Scan for the cell matching the given text and deliver its (X, Y) coordinate at center. 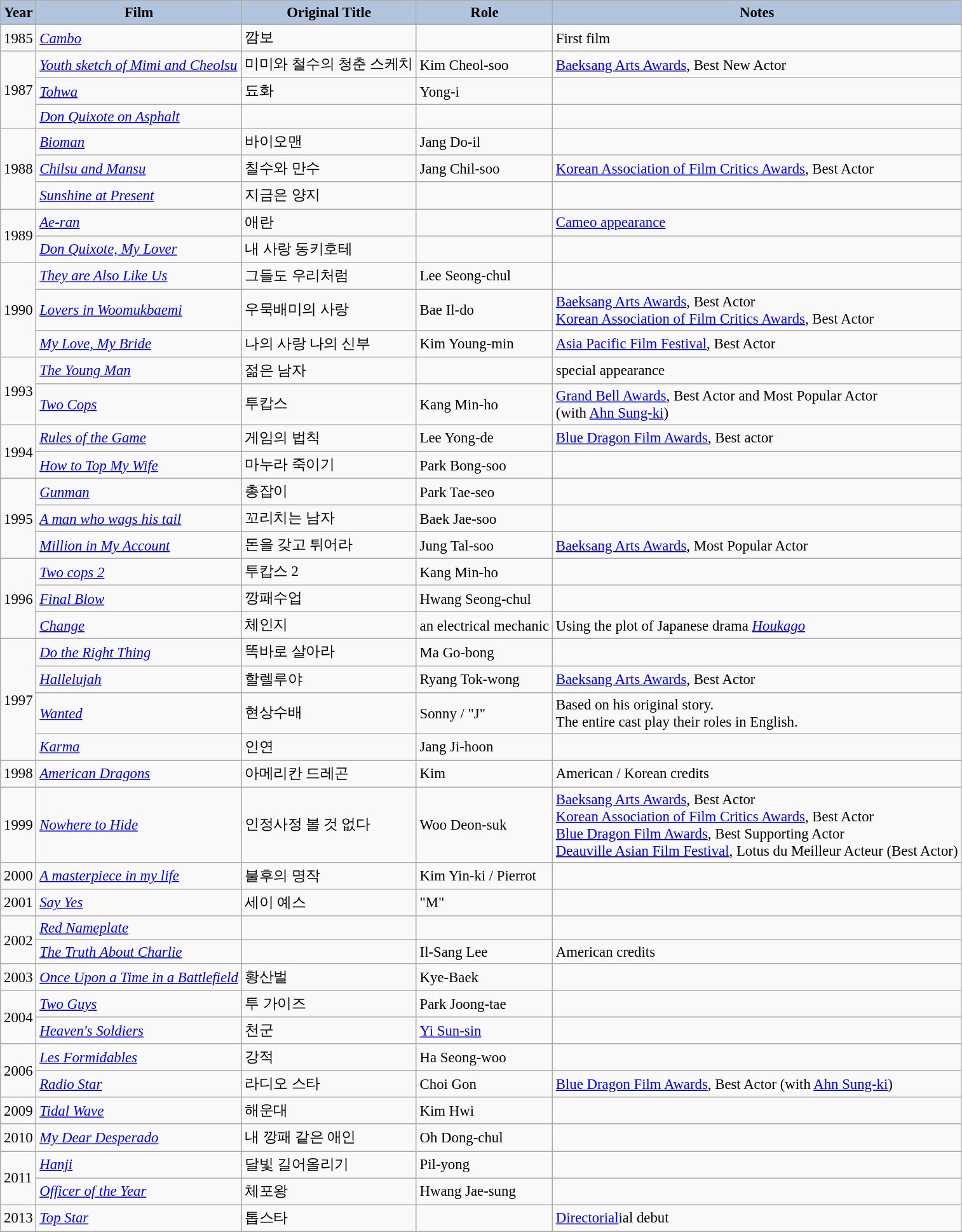
Pil-yong (484, 1165)
Baeksang Arts Awards, Best ActorKorean Association of Film Critics Awards, Best Actor (757, 310)
Don Quixote on Asphalt (139, 117)
2000 (18, 876)
게임의 법칙 (329, 438)
Two Guys (139, 1004)
Hanji (139, 1165)
Blue Dragon Film Awards, Best Actor (with Ahn Sung-ki) (757, 1084)
Bioman (139, 142)
My Love, My Bride (139, 344)
총잡이 (329, 492)
Tohwa (139, 92)
an electrical mechanic (484, 626)
The Truth About Charlie (139, 952)
달빛 길어올리기 (329, 1165)
Directorialial debut (757, 1218)
애란 (329, 222)
A man who wags his tail (139, 519)
강적 (329, 1057)
Asia Pacific Film Festival, Best Actor (757, 344)
나의 사랑 나의 신부 (329, 344)
인연 (329, 747)
How to Top My Wife (139, 465)
Change (139, 626)
체포왕 (329, 1191)
A masterpiece in my life (139, 876)
Lee Seong-chul (484, 276)
Nowhere to Hide (139, 825)
Ma Go-bong (484, 652)
2004 (18, 1017)
Park Bong-soo (484, 465)
됴화 (329, 92)
라디오 스타 (329, 1084)
2006 (18, 1071)
돈을 갖고 튀어라 (329, 545)
Don Quixote, My Lover (139, 249)
그들도 우리처럼 (329, 276)
"M" (484, 903)
Gunman (139, 492)
Jang Do-il (484, 142)
바이오맨 (329, 142)
1990 (18, 310)
Say Yes (139, 903)
Ha Seong-woo (484, 1057)
내 깡패 같은 애인 (329, 1138)
1987 (18, 90)
Sonny / "J" (484, 713)
천군 (329, 1030)
Baek Jae-soo (484, 519)
Hallelujah (139, 679)
꼬리치는 남자 (329, 519)
Officer of the Year (139, 1191)
Kim Hwi (484, 1111)
Yi Sun-sin (484, 1030)
1989 (18, 236)
Baeksang Arts Awards, Most Popular Actor (757, 545)
1994 (18, 451)
2002 (18, 940)
Jang Ji-hoon (484, 747)
Top Star (139, 1218)
현상수배 (329, 713)
Kim Young-min (484, 344)
1993 (18, 392)
Year (18, 13)
1988 (18, 168)
Based on his original story.The entire cast play their roles in English. (757, 713)
First film (757, 38)
1985 (18, 38)
Tidal Wave (139, 1111)
American credits (757, 952)
2001 (18, 903)
special appearance (757, 371)
Using the plot of Japanese drama Houkago (757, 626)
투캅스 2 (329, 572)
Kye-Baek (484, 977)
Do the Right Thing (139, 652)
Rules of the Game (139, 438)
깜보 (329, 38)
투 가이즈 (329, 1004)
Grand Bell Awards, Best Actor and Most Popular Actor(with Ahn Sung-ki) (757, 404)
내 사랑 동키호테 (329, 249)
세이 예스 (329, 903)
Kim (484, 774)
The Young Man (139, 371)
Notes (757, 13)
My Dear Desperado (139, 1138)
Sunshine at Present (139, 196)
Baeksang Arts Awards, Best New Actor (757, 65)
Baeksang Arts Awards, Best Actor (757, 679)
마누라 죽이기 (329, 465)
Karma (139, 747)
황산벌 (329, 977)
Kim Yin-ki / Pierrot (484, 876)
Kim Cheol-soo (484, 65)
Once Upon a Time in a Battlefield (139, 977)
Oh Dong-chul (484, 1138)
Red Nameplate (139, 928)
투캅스 (329, 404)
Two cops 2 (139, 572)
1998 (18, 774)
Million in My Account (139, 545)
2010 (18, 1138)
Yong-i (484, 92)
2003 (18, 977)
Korean Association of Film Critics Awards, Best Actor (757, 168)
Two Cops (139, 404)
Jung Tal-soo (484, 545)
1999 (18, 825)
1997 (18, 699)
Les Formidables (139, 1057)
체인지 (329, 626)
Bae Il-do (484, 310)
Original Title (329, 13)
2009 (18, 1111)
American / Korean credits (757, 774)
할렐루야 (329, 679)
Hwang Jae-sung (484, 1191)
불후의 명작 (329, 876)
아메리칸 드레곤 (329, 774)
Chilsu and Mansu (139, 168)
우묵배미의 사랑 (329, 310)
Heaven's Soldiers (139, 1030)
Cameo appearance (757, 222)
Woo Deon-suk (484, 825)
Choi Gon (484, 1084)
Ae-ran (139, 222)
지금은 양지 (329, 196)
인정사정 볼 것 없다 (329, 825)
1995 (18, 519)
똑바로 살아라 (329, 652)
칠수와 만수 (329, 168)
Radio Star (139, 1084)
Final Blow (139, 599)
Youth sketch of Mimi and Cheolsu (139, 65)
Cambo (139, 38)
Blue Dragon Film Awards, Best actor (757, 438)
2011 (18, 1178)
American Dragons (139, 774)
톱스타 (329, 1218)
They are Also Like Us (139, 276)
Hwang Seong-chul (484, 599)
1996 (18, 599)
Role (484, 13)
2013 (18, 1218)
미미와 철수의 청춘 스케치 (329, 65)
Park Tae-seo (484, 492)
젊은 남자 (329, 371)
해운대 (329, 1111)
Park Joong-tae (484, 1004)
Film (139, 13)
Il-Sang Lee (484, 952)
Jang Chil-soo (484, 168)
깡패수업 (329, 599)
Lee Yong-de (484, 438)
Wanted (139, 713)
Lovers in Woomukbaemi (139, 310)
Ryang Tok-wong (484, 679)
